Identify which cell holds the provided text, then report its [x, y] central coordinate. 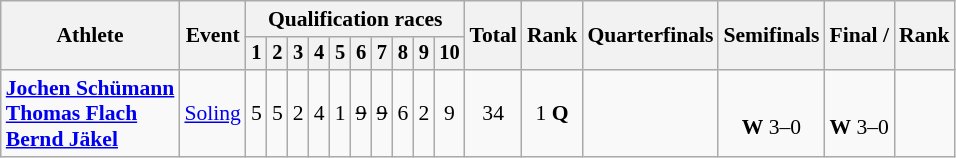
Final / [859, 36]
10 [449, 54]
8 [402, 54]
Event [212, 36]
Soling [212, 114]
Athlete [90, 36]
Semifinals [771, 36]
7 [382, 54]
Qualification races [356, 19]
34 [494, 114]
Quarterfinals [650, 36]
3 [298, 54]
Total [494, 36]
Jochen SchümannThomas FlachBernd Jäkel [90, 114]
1 Q [552, 114]
